Locate the cell with the specified text and output its [x, y] center coordinate. 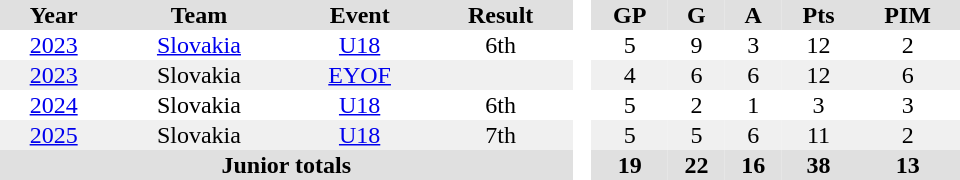
22 [696, 165]
19 [630, 165]
16 [754, 165]
2024 [54, 105]
7th [501, 135]
11 [819, 135]
Junior totals [286, 165]
Result [501, 15]
PIM [908, 15]
G [696, 15]
38 [819, 165]
4 [630, 75]
Year [54, 15]
GP [630, 15]
1 [754, 105]
A [754, 15]
Pts [819, 15]
Event [360, 15]
9 [696, 45]
Team [198, 15]
13 [908, 165]
EYOF [360, 75]
2025 [54, 135]
